For the text-containing cell, return its midpoint in (x, y) coordinate format. 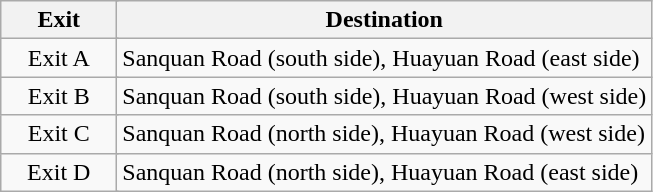
Sanquan Road (south side), Huayuan Road (west side) (384, 96)
Exit C (59, 134)
Exit B (59, 96)
Destination (384, 20)
Sanquan Road (north side), Huayuan Road (east side) (384, 172)
Exit A (59, 58)
Exit D (59, 172)
Sanquan Road (south side), Huayuan Road (east side) (384, 58)
Sanquan Road (north side), Huayuan Road (west side) (384, 134)
Exit (59, 20)
